Return the [X, Y] coordinate for the center point of the cell that contains the specified text.  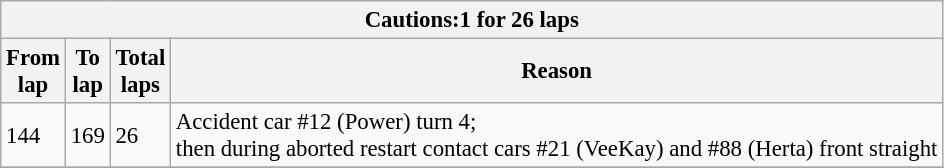
144 [34, 136]
Tolap [88, 72]
Totallaps [140, 72]
Reason [557, 72]
169 [88, 136]
Fromlap [34, 72]
26 [140, 136]
Cautions:1 for 26 laps [472, 20]
Accident car #12 (Power) turn 4;then during aborted restart contact cars #21 (VeeKay) and #88 (Herta) front straight [557, 136]
